Provide the (x, y) coordinate of the cell's center where the given text is located.  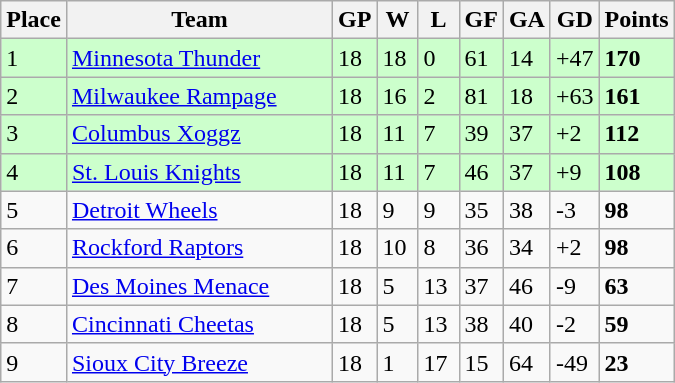
39 (481, 134)
3 (34, 134)
Minnesota Thunder (199, 58)
-3 (574, 210)
St. Louis Knights (199, 172)
Points (636, 20)
GF (481, 20)
108 (636, 172)
L (438, 20)
161 (636, 96)
59 (636, 324)
4 (34, 172)
0 (438, 58)
17 (438, 362)
112 (636, 134)
15 (481, 362)
Detroit Wheels (199, 210)
-2 (574, 324)
14 (526, 58)
Sioux City Breeze (199, 362)
34 (526, 248)
-9 (574, 286)
10 (398, 248)
GD (574, 20)
Place (34, 20)
170 (636, 58)
Milwaukee Rampage (199, 96)
35 (481, 210)
16 (398, 96)
Cincinnati Cheetas (199, 324)
6 (34, 248)
+63 (574, 96)
Team (199, 20)
+9 (574, 172)
81 (481, 96)
61 (481, 58)
W (398, 20)
Rockford Raptors (199, 248)
36 (481, 248)
Columbus Xoggz (199, 134)
63 (636, 286)
-49 (574, 362)
GA (526, 20)
40 (526, 324)
Des Moines Menace (199, 286)
+47 (574, 58)
GP (355, 20)
64 (526, 362)
23 (636, 362)
